Search for the cell housing the specified text and yield its (X, Y) center coordinate. 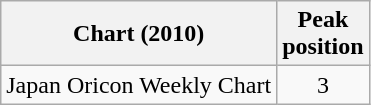
Japan Oricon Weekly Chart (139, 85)
Peakposition (323, 34)
Chart (2010) (139, 34)
3 (323, 85)
